For the text-containing cell, return its midpoint in (X, Y) coordinate format. 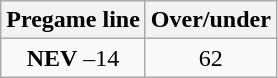
Over/under (210, 20)
Pregame line (74, 20)
NEV –14 (74, 58)
62 (210, 58)
